Extract the (X, Y) coordinate from the center of the cell holding the provided text.  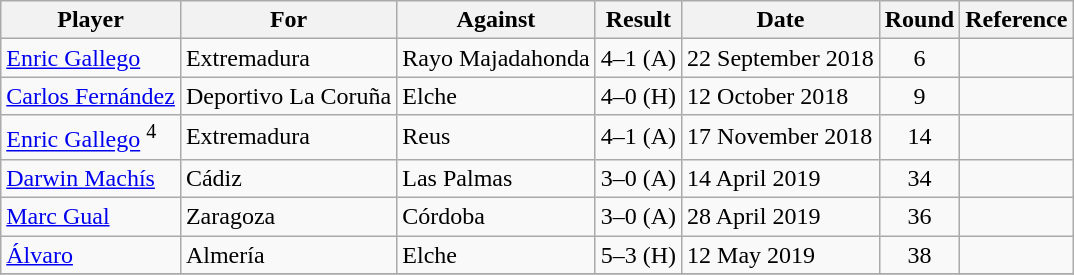
5–3 (H) (638, 255)
14 April 2019 (781, 178)
Álvaro (91, 255)
Round (919, 20)
12 October 2018 (781, 96)
34 (919, 178)
12 May 2019 (781, 255)
38 (919, 255)
Result (638, 20)
28 April 2019 (781, 217)
For (288, 20)
Darwin Machís (91, 178)
Reference (1016, 20)
Las Palmas (496, 178)
Deportivo La Coruña (288, 96)
Almería (288, 255)
Córdoba (496, 217)
Carlos Fernández (91, 96)
Date (781, 20)
Rayo Majadahonda (496, 58)
6 (919, 58)
Cádiz (288, 178)
Reus (496, 138)
Enric Gallego 4 (91, 138)
Marc Gual (91, 217)
22 September 2018 (781, 58)
36 (919, 217)
Zaragoza (288, 217)
14 (919, 138)
Enric Gallego (91, 58)
9 (919, 96)
Player (91, 20)
4–0 (H) (638, 96)
17 November 2018 (781, 138)
Against (496, 20)
